Detect which cell encompasses the target text, then output its [x, y] center coordinate. 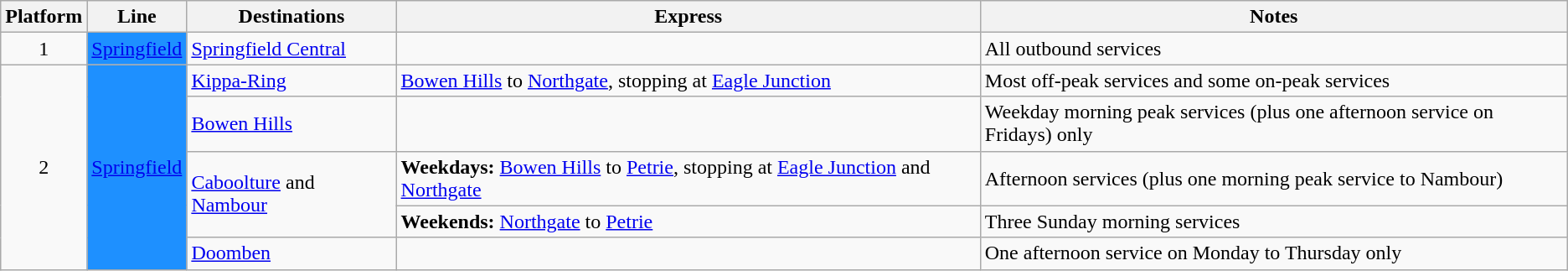
All outbound services [1273, 49]
Notes [1273, 17]
Weekday morning peak services (plus one afternoon service on Fridays) only [1273, 124]
1 [44, 49]
Bowen Hills to Northgate, stopping at Eagle Junction [689, 81]
One afternoon service on Monday to Thursday only [1273, 253]
Weekends: Northgate to Petrie [689, 221]
Caboolture and Nambour [291, 195]
Express [689, 17]
Three Sunday morning services [1273, 221]
Weekdays: Bowen Hills to Petrie, stopping at Eagle Junction and Northgate [689, 178]
2 [44, 167]
Kippa-Ring [291, 81]
Springfield Central [291, 49]
Bowen Hills [291, 124]
Afternoon services (plus one morning peak service to Nambour) [1273, 178]
Platform [44, 17]
Doomben [291, 253]
Most off-peak services and some on-peak services [1273, 81]
Line [137, 17]
Destinations [291, 17]
